Locate the cell with the specified text and output its (X, Y) center coordinate. 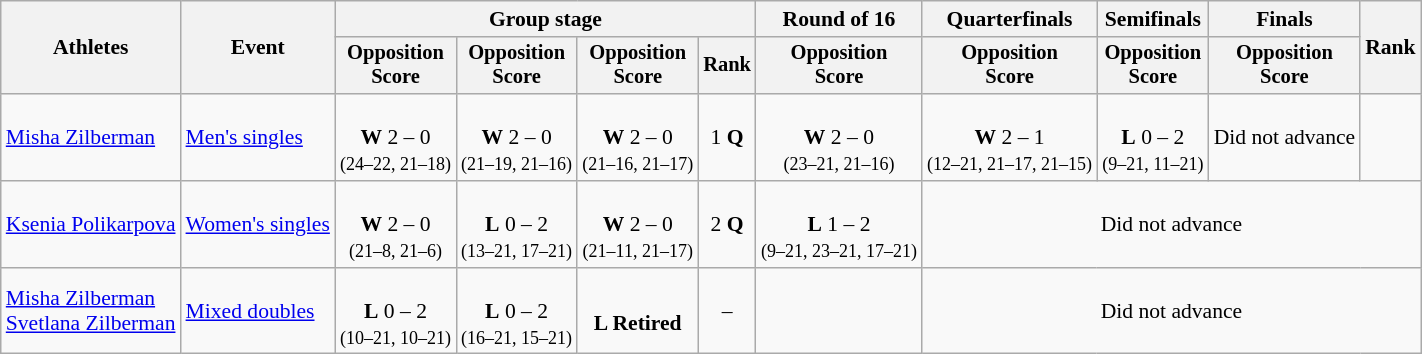
1 Q (727, 138)
W 2 – 0(24–22, 21–18) (396, 138)
Misha Zilberman (91, 138)
W 2 – 1(12–21, 21–17, 21–15) (1010, 138)
W 2 – 0(23–21, 21–16) (839, 138)
Finals (1285, 19)
Quarterfinals (1010, 19)
2 Q (727, 224)
W 2 – 0(21–11, 21–17) (638, 224)
Event (258, 48)
L 1 – 2(9–21, 23–21, 17–21) (839, 224)
Athletes (91, 48)
L 0 – 2(13–21, 17–21) (516, 224)
Ksenia Polikarpova (91, 224)
Semifinals (1152, 19)
W 2 – 0(21–8, 21–6) (396, 224)
W 2 – 0(21–16, 21–17) (638, 138)
Group stage (546, 19)
L 0 – 2(9–21, 11–21) (1152, 138)
W 2 – 0(21–19, 21–16) (516, 138)
Men's singles (258, 138)
Women's singles (258, 224)
Round of 16 (839, 19)
